Identify which cell holds the provided text, then report its [x, y] central coordinate. 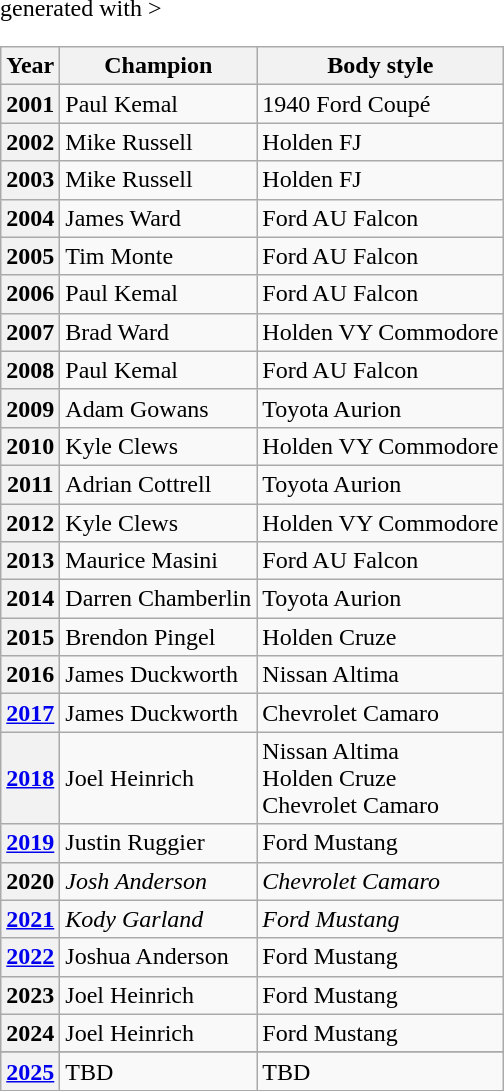
2018 [30, 778]
James Ward [158, 218]
2012 [30, 523]
Joshua Anderson [158, 957]
2017 [30, 713]
Justin Ruggier [158, 843]
2021 [30, 919]
2016 [30, 675]
Year [30, 66]
2013 [30, 561]
Holden Cruze [380, 637]
Body style [380, 66]
2010 [30, 446]
2008 [30, 370]
2011 [30, 484]
2020 [30, 881]
Maurice Masini [158, 561]
2005 [30, 256]
Adam Gowans [158, 408]
2022 [30, 957]
2006 [30, 294]
2023 [30, 995]
2025 [30, 1071]
2009 [30, 408]
Josh Anderson [158, 881]
2007 [30, 332]
Nissan Altima [380, 675]
Kody Garland [158, 919]
1940 Ford Coupé [380, 104]
Nissan Altima Holden Cruze Chevrolet Camaro [380, 778]
2003 [30, 180]
2001 [30, 104]
Adrian Cottrell [158, 484]
Tim Monte [158, 256]
Brad Ward [158, 332]
Champion [158, 66]
Brendon Pingel [158, 637]
2004 [30, 218]
2015 [30, 637]
2024 [30, 1033]
2014 [30, 599]
2002 [30, 142]
2019 [30, 843]
Darren Chamberlin [158, 599]
